Capture the cell that displays the provided text and extract its [x, y] central coordinate. 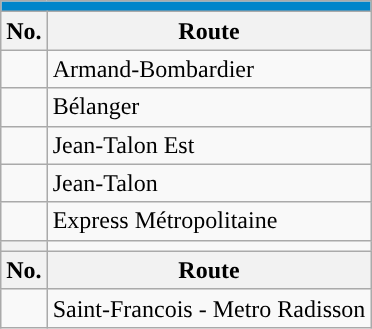
Jean-Talon Est [209, 145]
Armand-Bombardier [209, 69]
Saint-Francois - Metro Radisson [209, 308]
Bélanger [209, 107]
Express Métropolitaine [209, 221]
Jean-Talon [209, 183]
